Capture the cell that displays the provided text and extract its [x, y] central coordinate. 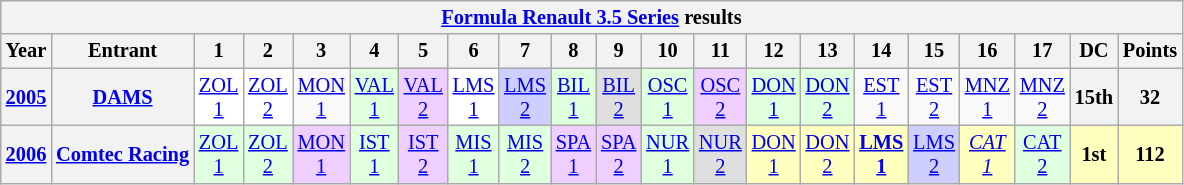
MIS2 [525, 154]
112 [1150, 154]
VAL2 [424, 97]
16 [988, 51]
2005 [26, 97]
12 [774, 51]
IST1 [374, 154]
Year [26, 51]
5 [424, 51]
VAL1 [374, 97]
IST2 [424, 154]
MNZ1 [988, 97]
4 [374, 51]
OSC1 [668, 97]
11 [720, 51]
8 [574, 51]
SPA1 [574, 154]
NUR1 [668, 154]
14 [881, 51]
Formula Renault 3.5 Series results [592, 17]
17 [1042, 51]
MIS1 [474, 154]
MNZ2 [1042, 97]
Points [1150, 51]
CAT2 [1042, 154]
BIL2 [618, 97]
7 [525, 51]
EST2 [934, 97]
1st [1094, 154]
10 [668, 51]
OSC2 [720, 97]
EST1 [881, 97]
3 [322, 51]
NUR2 [720, 154]
DC [1094, 51]
SPA2 [618, 154]
Entrant [122, 51]
DAMS [122, 97]
32 [1150, 97]
2 [268, 51]
15 [934, 51]
13 [828, 51]
6 [474, 51]
1 [218, 51]
CAT1 [988, 154]
15th [1094, 97]
2006 [26, 154]
Comtec Racing [122, 154]
BIL1 [574, 97]
9 [618, 51]
